From the cell containing the given text, extract its center point as (x, y) coordinate. 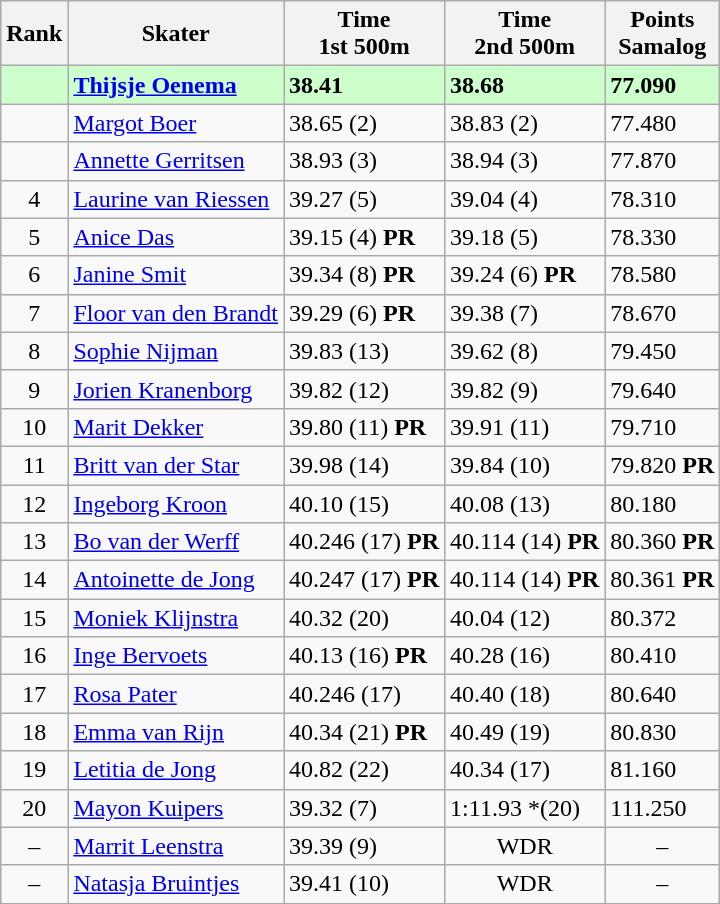
39.24 (6) PR (525, 275)
40.32 (20) (364, 618)
Antoinette de Jong (176, 580)
13 (34, 542)
Bo van der Werff (176, 542)
Anice Das (176, 237)
Floor van den Brandt (176, 313)
19 (34, 770)
Time 2nd 500m (525, 34)
77.480 (662, 123)
Moniek Klijnstra (176, 618)
Points Samalog (662, 34)
12 (34, 503)
39.62 (8) (525, 351)
80.361 PR (662, 580)
79.450 (662, 351)
80.830 (662, 732)
Marit Dekker (176, 427)
Britt van der Star (176, 465)
10 (34, 427)
39.34 (8) PR (364, 275)
Letitia de Jong (176, 770)
40.10 (15) (364, 503)
Inge Bervoets (176, 656)
7 (34, 313)
9 (34, 389)
15 (34, 618)
Ingeborg Kroon (176, 503)
40.247 (17) PR (364, 580)
39.15 (4) PR (364, 237)
Thijsje Oenema (176, 85)
5 (34, 237)
79.820 PR (662, 465)
80.372 (662, 618)
18 (34, 732)
Time 1st 500m (364, 34)
39.82 (12) (364, 389)
39.41 (10) (364, 884)
8 (34, 351)
Natasja Bruintjes (176, 884)
1:11.93 *(20) (525, 808)
Marrit Leenstra (176, 846)
80.640 (662, 694)
39.38 (7) (525, 313)
Janine Smit (176, 275)
39.18 (5) (525, 237)
77.870 (662, 161)
39.39 (9) (364, 846)
81.160 (662, 770)
Sophie Nijman (176, 351)
38.41 (364, 85)
38.68 (525, 85)
39.91 (11) (525, 427)
39.32 (7) (364, 808)
78.310 (662, 199)
40.08 (13) (525, 503)
11 (34, 465)
Rosa Pater (176, 694)
39.27 (5) (364, 199)
38.83 (2) (525, 123)
111.250 (662, 808)
40.49 (19) (525, 732)
40.40 (18) (525, 694)
39.84 (10) (525, 465)
79.640 (662, 389)
39.29 (6) PR (364, 313)
Rank (34, 34)
39.83 (13) (364, 351)
Annette Gerritsen (176, 161)
40.13 (16) PR (364, 656)
40.28 (16) (525, 656)
Margot Boer (176, 123)
78.330 (662, 237)
38.93 (3) (364, 161)
16 (34, 656)
38.94 (3) (525, 161)
39.04 (4) (525, 199)
39.80 (11) PR (364, 427)
40.246 (17) (364, 694)
40.34 (21) PR (364, 732)
40.04 (12) (525, 618)
14 (34, 580)
79.710 (662, 427)
4 (34, 199)
Emma van Rijn (176, 732)
40.246 (17) PR (364, 542)
Jorien Kranenborg (176, 389)
6 (34, 275)
17 (34, 694)
40.82 (22) (364, 770)
Mayon Kuipers (176, 808)
20 (34, 808)
78.580 (662, 275)
80.360 PR (662, 542)
38.65 (2) (364, 123)
40.34 (17) (525, 770)
Skater (176, 34)
Laurine van Riessen (176, 199)
80.410 (662, 656)
78.670 (662, 313)
80.180 (662, 503)
39.82 (9) (525, 389)
39.98 (14) (364, 465)
77.090 (662, 85)
